For the text-containing cell, return its midpoint in (X, Y) coordinate format. 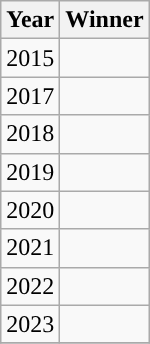
2017 (30, 96)
2021 (30, 248)
2015 (30, 58)
Year (30, 20)
2023 (30, 324)
2019 (30, 172)
2022 (30, 286)
2018 (30, 134)
2020 (30, 210)
Winner (104, 20)
